Detect which cell encompasses the target text, then output its (x, y) center coordinate. 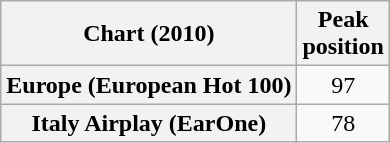
Chart (2010) (149, 34)
Italy Airplay (EarOne) (149, 123)
Peakposition (343, 34)
97 (343, 85)
78 (343, 123)
Europe (European Hot 100) (149, 85)
